From the cell containing the given text, extract its center point as [x, y] coordinate. 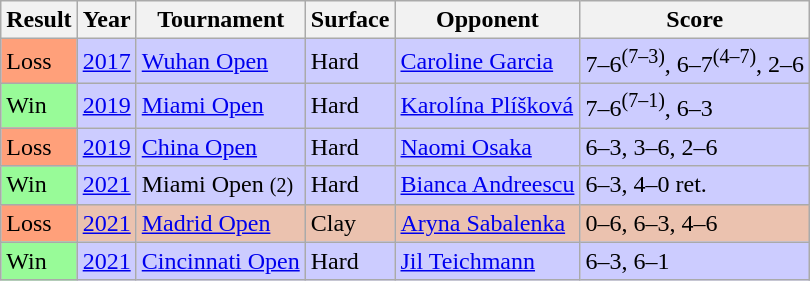
7–6(7–1), 6–3 [695, 106]
Surface [350, 20]
Madrid Open [220, 223]
2017 [106, 62]
Wuhan Open [220, 62]
Karolína Plíšková [488, 106]
Miami Open (2) [220, 185]
6–3, 6–1 [695, 261]
China Open [220, 147]
Caroline Garcia [488, 62]
Jil Teichmann [488, 261]
Bianca Andreescu [488, 185]
Naomi Osaka [488, 147]
Aryna Sabalenka [488, 223]
Opponent [488, 20]
7–6(7–3), 6–7(4–7), 2–6 [695, 62]
Result [39, 20]
Year [106, 20]
0–6, 6–3, 4–6 [695, 223]
6–3, 3–6, 2–6 [695, 147]
Tournament [220, 20]
Score [695, 20]
6–3, 4–0 ret. [695, 185]
Miami Open [220, 106]
Clay [350, 223]
Cincinnati Open [220, 261]
